Determine the (X, Y) coordinate at the center of the cell enclosing the given text.  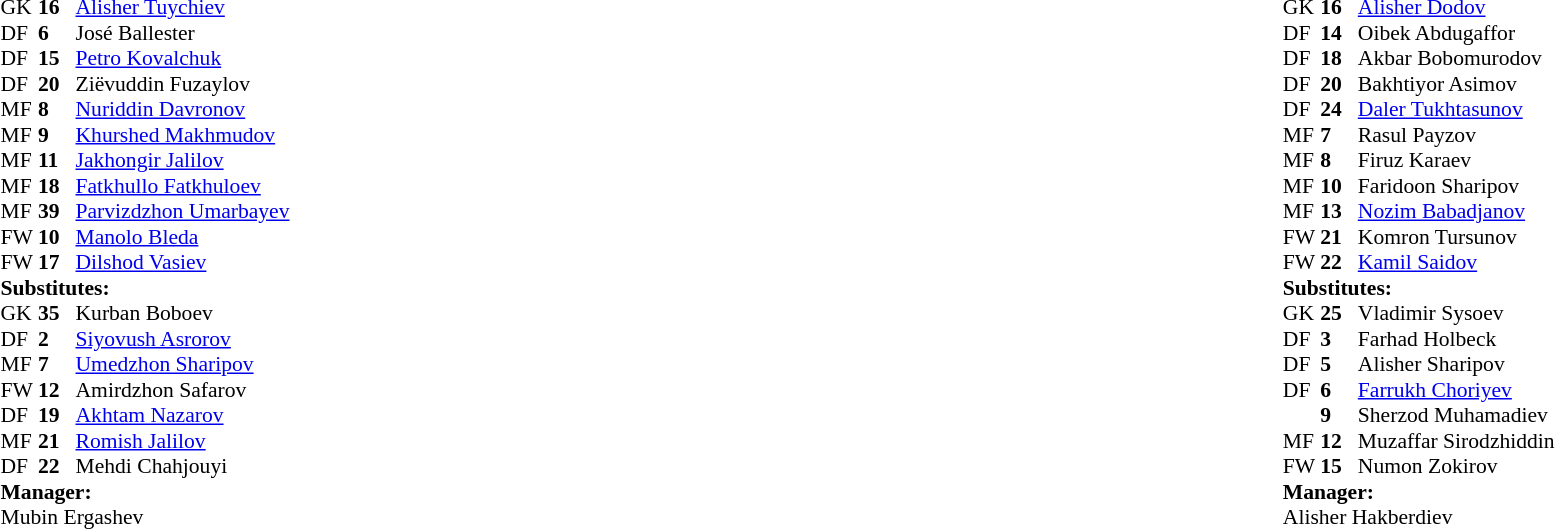
Komron Tursunov (1456, 237)
Fatkhullo Fatkhuloev (183, 186)
Rasul Payzov (1456, 135)
Faridoon Sharipov (1456, 186)
Nozim Babadjanov (1456, 211)
Kurban Boboev (183, 313)
14 (1339, 33)
Bakhtiyor Asimov (1456, 84)
24 (1339, 109)
Kamil Saidov (1456, 263)
Firuz Karaev (1456, 161)
Farhad Holbeck (1456, 339)
Romish Jalilov (183, 441)
2 (57, 339)
Sherzod Muhamadiev (1456, 415)
Manolo Bleda (183, 237)
19 (57, 415)
Daler Tukhtasunov (1456, 109)
Siyovush Asrorov (183, 339)
Khurshed Makhmudov (183, 135)
35 (57, 313)
Muzaffar Sirodzhiddin (1456, 441)
Umedzhon Sharipov (183, 365)
17 (57, 263)
3 (1339, 339)
Oibek Abdugaffor (1456, 33)
Nuriddin Davronov (183, 109)
Alisher Sharipov (1456, 365)
Farrukh Choriyev (1456, 390)
Akhtam Nazarov (183, 415)
5 (1339, 365)
Mehdi Chahjouyi (183, 467)
Petro Kovalchuk (183, 59)
Vladimir Sysoev (1456, 313)
Jakhongir Jalilov (183, 161)
Numon Zokirov (1456, 467)
Ziёvuddin Fuzaylov (183, 84)
11 (57, 161)
Parvizdzhon Umarbayev (183, 211)
25 (1339, 313)
39 (57, 211)
Amirdzhon Safarov (183, 390)
Akbar Bobomurodov (1456, 59)
13 (1339, 211)
Dilshod Vasiev (183, 263)
José Ballester (183, 33)
